Detect which cell encompasses the target text, then output its [X, Y] center coordinate. 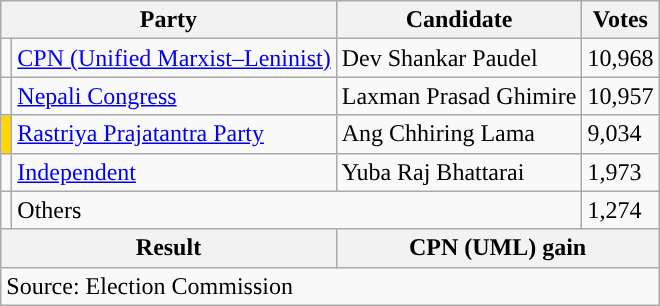
Rastriya Prajatantra Party [174, 134]
Laxman Prasad Ghimire [459, 96]
CPN (UML) gain [498, 248]
Party [168, 20]
10,957 [620, 96]
Yuba Raj Bhattarai [459, 172]
Dev Shankar Paudel [459, 58]
Candidate [459, 20]
Others [297, 210]
Nepali Congress [174, 96]
Source: Election Commission [330, 286]
Ang Chhiring Lama [459, 134]
9,034 [620, 134]
Result [168, 248]
1,274 [620, 210]
10,968 [620, 58]
Independent [174, 172]
1,973 [620, 172]
Votes [620, 20]
CPN (Unified Marxist–Leninist) [174, 58]
